Locate the cell with the specified text and output its [X, Y] center coordinate. 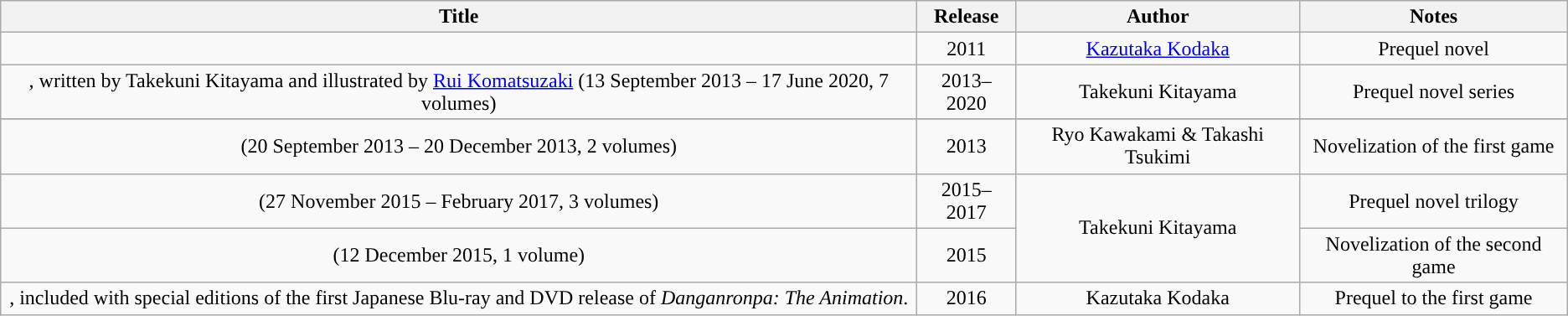
Release [967, 17]
2016 [967, 298]
2015–2017 [967, 201]
2013–2020 [967, 92]
, written by Takekuni Kitayama and illustrated by Rui Komatsuzaki (13 September 2013 – 17 June 2020, 7 volumes) [459, 92]
Author [1158, 17]
Novelization of the second game [1434, 255]
2015 [967, 255]
Prequel novel series [1434, 92]
(20 September 2013 – 20 December 2013, 2 volumes) [459, 146]
Notes [1434, 17]
Novelization of the first game [1434, 146]
Prequel to the first game [1434, 298]
Prequel novel [1434, 49]
(12 December 2015, 1 volume) [459, 255]
, included with special editions of the first Japanese Blu-ray and DVD release of Danganronpa: The Animation. [459, 298]
Prequel novel trilogy [1434, 201]
Title [459, 17]
2011 [967, 49]
(27 November 2015 – February 2017, 3 volumes) [459, 201]
2013 [967, 146]
Ryo Kawakami & Takashi Tsukimi [1158, 146]
